Return (X, Y) of the center of cell containing provided text 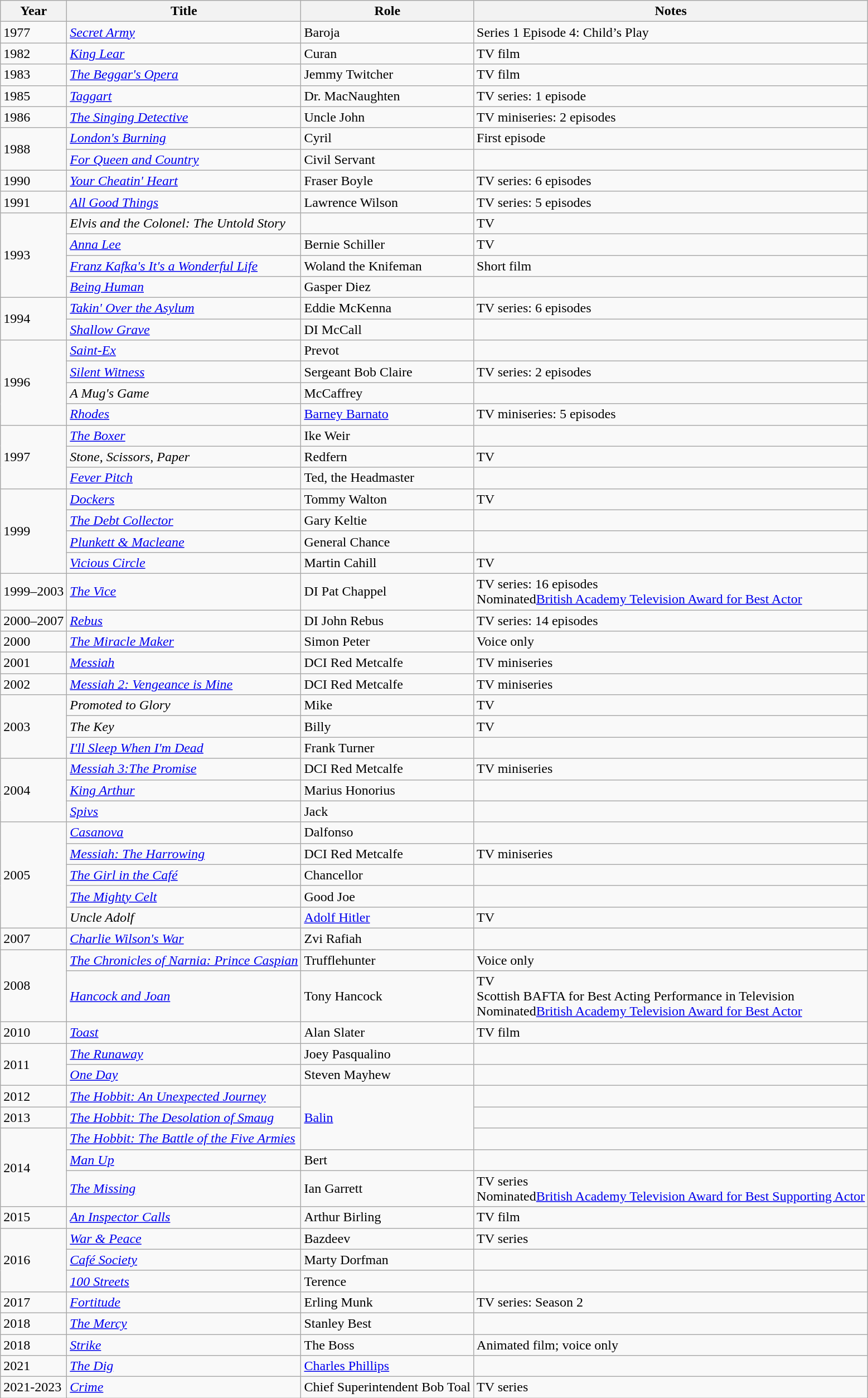
2015 (33, 1217)
1988 (33, 149)
2014 (33, 1168)
2007 (33, 939)
Alan Slater (387, 1033)
Hancock and Joan (184, 997)
London's Burning (184, 138)
Jack (387, 811)
The Girl in the Café (184, 875)
One Day (184, 1075)
Messiah (184, 663)
The Miracle Maker (184, 642)
The Hobbit: The Desolation of Smaug (184, 1118)
DI Pat Chappel (387, 591)
Bert (387, 1160)
Martin Cahill (387, 563)
The Boss (387, 1344)
For Queen and Country (184, 159)
Messiah: The Harrowing (184, 854)
Dockers (184, 499)
Dalfonso (387, 833)
Saint-Ex (184, 351)
TV seriesNominatedBritish Academy Television Award for Best Supporting Actor (671, 1189)
1990 (33, 181)
Toast (184, 1033)
The Chronicles of Narnia: Prince Caspian (184, 960)
Franz Kafka's It's a Wonderful Life (184, 266)
Mike (387, 705)
100 Streets (184, 1281)
Simon Peter (387, 642)
Zvi Rafiah (387, 939)
Uncle John (387, 117)
Good Joe (387, 896)
Fortitude (184, 1302)
The Missing (184, 1189)
2016 (33, 1260)
2000 (33, 642)
Charlie Wilson's War (184, 939)
The Beggar's Opera (184, 75)
Notes (671, 11)
Takin' Over the Asylum (184, 308)
The Key (184, 727)
I'll Sleep When I'm Dead (184, 748)
Erling Munk (387, 1302)
Silent Witness (184, 372)
Being Human (184, 287)
Promoted to Glory (184, 705)
The Boxer (184, 436)
The Hobbit: The Battle of the Five Armies (184, 1139)
Ted, the Headmaster (387, 478)
1985 (33, 96)
2002 (33, 684)
Civil Servant (387, 159)
TV series: 5 episodes (671, 202)
TVScottish BAFTA for Best Acting Performance in TelevisionNominatedBritish Academy Television Award for Best Actor (671, 997)
Bazdeev (387, 1239)
2017 (33, 1302)
DI John Rebus (387, 621)
Fever Pitch (184, 478)
Steven Mayhew (387, 1075)
Secret Army (184, 32)
1994 (33, 319)
Barney Barnato (387, 414)
King Lear (184, 54)
The Runaway (184, 1054)
The Hobbit: An Unexpected Journey (184, 1096)
Lawrence Wilson (387, 202)
Marty Dorfman (387, 1260)
Bernie Schiller (387, 244)
1986 (33, 117)
Joey Pasqualino (387, 1054)
Casanova (184, 833)
Prevot (387, 351)
Billy (387, 727)
1999 (33, 531)
2021 (33, 1366)
1993 (33, 255)
1977 (33, 32)
The Mighty Celt (184, 896)
2004 (33, 790)
Sergeant Bob Claire (387, 372)
Fraser Boyle (387, 181)
Series 1 Episode 4: Child’s Play (671, 32)
2008 (33, 985)
Eddie McKenna (387, 308)
War & Peace (184, 1239)
Woland the Knifeman (387, 266)
The Vice (184, 591)
Year (33, 11)
DI McCall (387, 330)
Rhodes (184, 414)
2013 (33, 1118)
The Debt Collector (184, 520)
Frank Turner (387, 748)
Trufflehunter (387, 960)
2005 (33, 875)
2001 (33, 663)
Your Cheatin' Heart (184, 181)
Gasper Diez (387, 287)
Uncle Adolf (184, 917)
All Good Things (184, 202)
Rebus (184, 621)
Elvis and the Colonel: The Untold Story (184, 223)
Short film (671, 266)
2010 (33, 1033)
Taggart (184, 96)
1996 (33, 383)
1997 (33, 457)
Gary Keltie (387, 520)
Chief Superintendent Bob Toal (387, 1387)
King Arthur (184, 790)
Messiah 3:The Promise (184, 769)
2012 (33, 1096)
Stone, Scissors, Paper (184, 457)
Animated film; voice only (671, 1344)
Stanley Best (387, 1323)
Spivs (184, 811)
Tony Hancock (387, 997)
Ian Garrett (387, 1189)
Charles Phillips (387, 1366)
Marius Honorius (387, 790)
McCaffrey (387, 393)
Tommy Walton (387, 499)
TV series: 16 episodesNominatedBritish Academy Television Award for Best Actor (671, 591)
Shallow Grave (184, 330)
Crime (184, 1387)
General Chance (387, 541)
TV series: 1 episode (671, 96)
2021-2023 (33, 1387)
Ike Weir (387, 436)
Café Society (184, 1260)
Man Up (184, 1160)
Role (387, 11)
1983 (33, 75)
Terence (387, 1281)
Anna Lee (184, 244)
Strike (184, 1344)
A Mug's Game (184, 393)
TV series: 14 episodes (671, 621)
TV series: Season 2 (671, 1302)
Plunkett & Macleane (184, 541)
2000–2007 (33, 621)
1982 (33, 54)
Vicious Circle (184, 563)
Balin (387, 1118)
Adolf Hitler (387, 917)
Curan (387, 54)
Redfern (387, 457)
TV miniseries: 2 episodes (671, 117)
An Inspector Calls (184, 1217)
Title (184, 11)
The Singing Detective (184, 117)
1999–2003 (33, 591)
Baroja (387, 32)
1991 (33, 202)
First episode (671, 138)
Arthur Birling (387, 1217)
2003 (33, 727)
The Dig (184, 1366)
Dr. MacNaughten (387, 96)
Messiah 2: Vengeance is Mine (184, 684)
2011 (33, 1065)
Cyril (387, 138)
The Mercy (184, 1323)
TV miniseries: 5 episodes (671, 414)
Jemmy Twitcher (387, 75)
TV series: 2 episodes (671, 372)
Chancellor (387, 875)
